Identify which cell holds the provided text, then report its [X, Y] central coordinate. 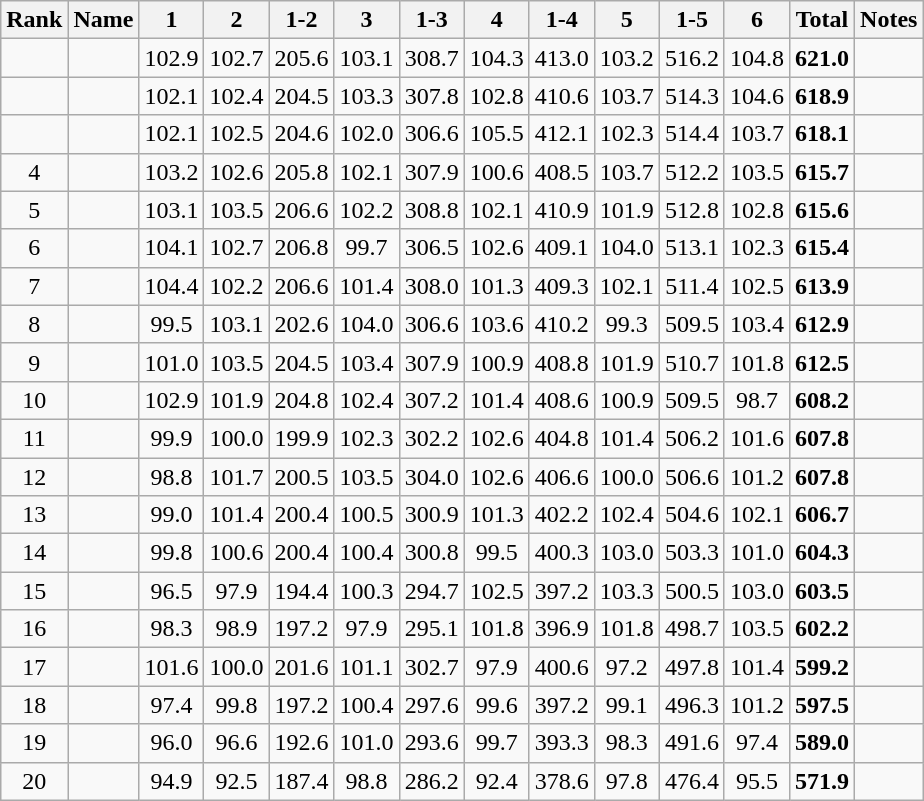
204.8 [302, 400]
378.6 [562, 781]
1-3 [432, 20]
306.5 [432, 248]
1-2 [302, 20]
599.2 [822, 667]
14 [34, 553]
589.0 [822, 743]
308.0 [432, 286]
408.6 [562, 400]
102.0 [366, 134]
103.6 [496, 324]
300.8 [432, 553]
413.0 [562, 58]
1-4 [562, 20]
199.9 [302, 438]
201.6 [302, 667]
615.4 [822, 248]
286.2 [432, 781]
396.9 [562, 629]
410.6 [562, 96]
9 [34, 362]
200.5 [302, 477]
Notes [889, 20]
105.5 [496, 134]
96.0 [172, 743]
308.8 [432, 210]
294.7 [432, 591]
491.6 [692, 743]
19 [34, 743]
602.2 [822, 629]
512.8 [692, 210]
613.9 [822, 286]
393.3 [562, 743]
1 [172, 20]
408.8 [562, 362]
17 [34, 667]
307.8 [432, 96]
7 [34, 286]
204.6 [302, 134]
205.8 [302, 172]
514.4 [692, 134]
612.5 [822, 362]
99.1 [626, 705]
293.6 [432, 743]
503.3 [692, 553]
404.8 [562, 438]
97.2 [626, 667]
597.5 [822, 705]
297.6 [432, 705]
104.8 [756, 58]
98.9 [236, 629]
412.1 [562, 134]
400.6 [562, 667]
97.8 [626, 781]
406.6 [562, 477]
615.7 [822, 172]
18 [34, 705]
497.8 [692, 667]
101.7 [236, 477]
603.5 [822, 591]
302.7 [432, 667]
98.7 [756, 400]
504.6 [692, 515]
13 [34, 515]
295.1 [432, 629]
Total [822, 20]
308.7 [432, 58]
510.7 [692, 362]
96.6 [236, 743]
11 [34, 438]
410.9 [562, 210]
409.3 [562, 286]
15 [34, 591]
205.6 [302, 58]
2 [236, 20]
512.2 [692, 172]
99.6 [496, 705]
99.9 [172, 438]
104.1 [172, 248]
12 [34, 477]
500.5 [692, 591]
302.2 [432, 438]
618.1 [822, 134]
99.3 [626, 324]
409.1 [562, 248]
96.5 [172, 591]
10 [34, 400]
307.2 [432, 400]
300.9 [432, 515]
192.6 [302, 743]
304.0 [432, 477]
571.9 [822, 781]
400.3 [562, 553]
615.6 [822, 210]
496.3 [692, 705]
514.3 [692, 96]
Rank [34, 20]
100.3 [366, 591]
99.0 [172, 515]
Name [104, 20]
206.8 [302, 248]
513.1 [692, 248]
410.2 [562, 324]
516.2 [692, 58]
92.4 [496, 781]
402.2 [562, 515]
612.9 [822, 324]
618.9 [822, 96]
94.9 [172, 781]
606.7 [822, 515]
104.6 [756, 96]
104.3 [496, 58]
104.4 [172, 286]
202.6 [302, 324]
95.5 [756, 781]
100.5 [366, 515]
92.5 [236, 781]
3 [366, 20]
1-5 [692, 20]
8 [34, 324]
187.4 [302, 781]
608.2 [822, 400]
498.7 [692, 629]
621.0 [822, 58]
408.5 [562, 172]
194.4 [302, 591]
604.3 [822, 553]
20 [34, 781]
511.4 [692, 286]
476.4 [692, 781]
506.6 [692, 477]
101.1 [366, 667]
506.2 [692, 438]
16 [34, 629]
